Determine the [X, Y] coordinate at the center of the cell enclosing the given text.  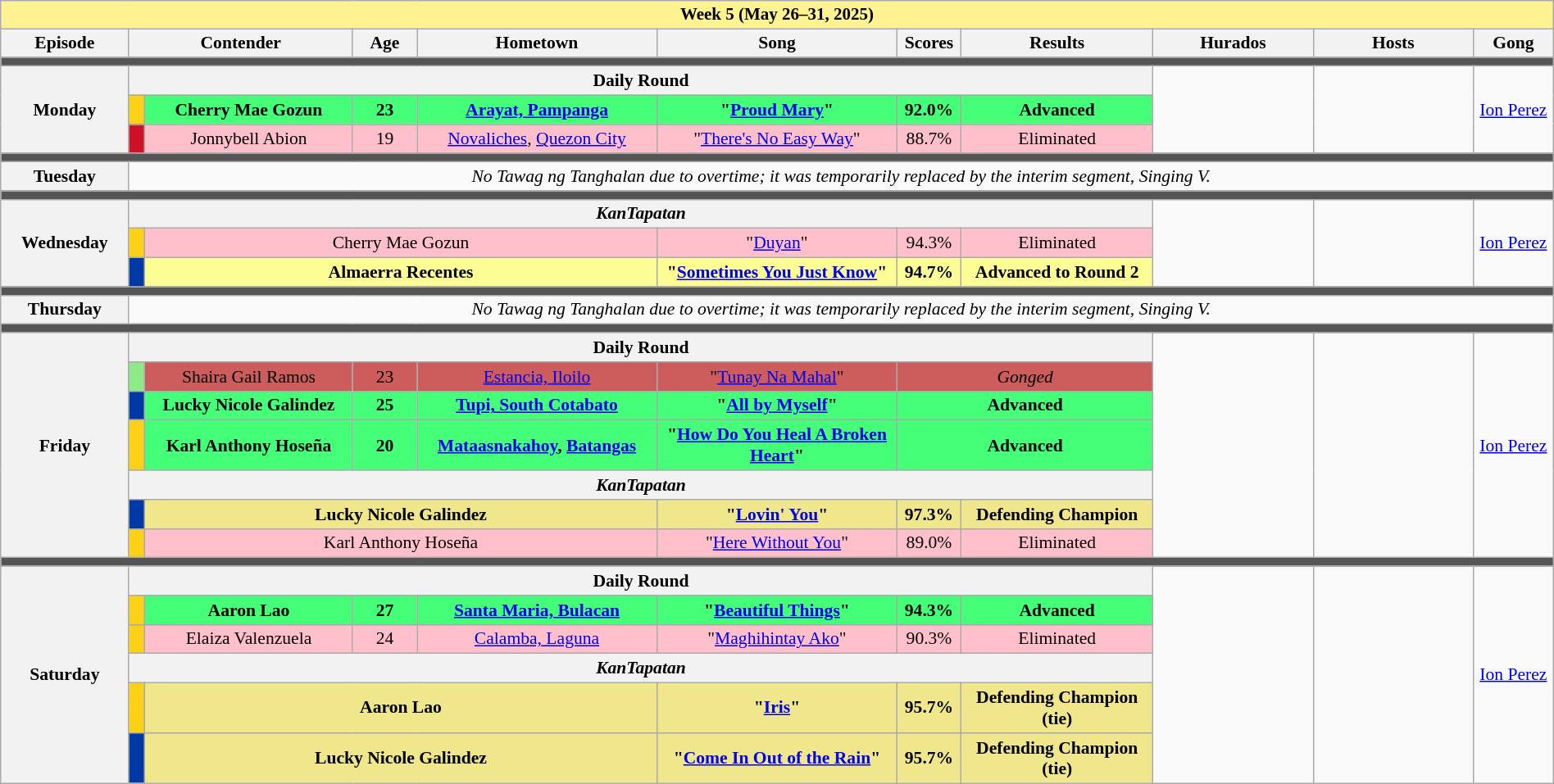
"Lovin' You" [777, 514]
Results [1057, 43]
"There's No Easy Way" [777, 139]
Scores [929, 43]
"Beautiful Things" [777, 610]
Almaerra Recentes [402, 273]
"Here Without You" [777, 544]
25 [384, 406]
89.0% [929, 544]
"Tunay Na Mahal" [777, 377]
Santa Maria, Bulacan [538, 610]
Contender [241, 43]
Week 5 (May 26–31, 2025) [777, 15]
Gonged [1025, 377]
20 [384, 446]
Song [777, 43]
Advanced to Round 2 [1057, 273]
Arayat, Pampanga [538, 110]
90.3% [929, 640]
Elaiza Valenzuela [249, 640]
88.7% [929, 139]
Jonnybell Abion [249, 139]
Wednesday [65, 244]
27 [384, 610]
Saturday [65, 675]
Age [384, 43]
"Maghihintay Ako" [777, 640]
Thursday [65, 310]
Tupi, South Cotabato [538, 406]
Friday [65, 446]
"Iris" [777, 708]
Episode [65, 43]
Estancia, Iloilo [538, 377]
Hosts [1393, 43]
"All by Myself" [777, 406]
19 [384, 139]
Mataasnakahoy, Batangas [538, 446]
24 [384, 640]
"Proud Mary" [777, 110]
Calamba, Laguna [538, 640]
Hometown [538, 43]
94.7% [929, 273]
Tuesday [65, 177]
Hurados [1233, 43]
"Sometimes You Just Know" [777, 273]
Defending Champion [1057, 514]
Monday [65, 110]
92.0% [929, 110]
97.3% [929, 514]
Gong [1513, 43]
"Come In Out of the Rain" [777, 759]
"How Do You Heal A Broken Heart" [777, 446]
Shaira Gail Ramos [249, 377]
"Duyan" [777, 243]
Novaliches, Quezon City [538, 139]
